Return [X, Y] of the center of cell containing provided text 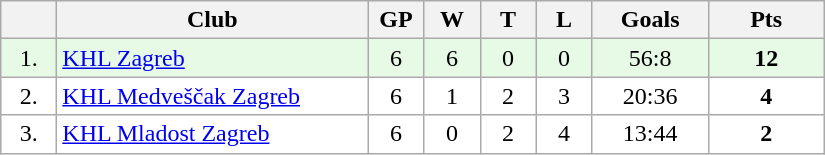
KHL Mladost Zagreb [212, 134]
GP [396, 20]
Pts [766, 20]
KHL Medveščak Zagreb [212, 96]
13:44 [650, 134]
Club [212, 20]
3 [564, 96]
L [564, 20]
1. [29, 58]
2. [29, 96]
56:8 [650, 58]
1 [452, 96]
W [452, 20]
12 [766, 58]
T [508, 20]
20:36 [650, 96]
KHL Zagreb [212, 58]
3. [29, 134]
Goals [650, 20]
